From the cell containing the given text, extract its center point as (x, y) coordinate. 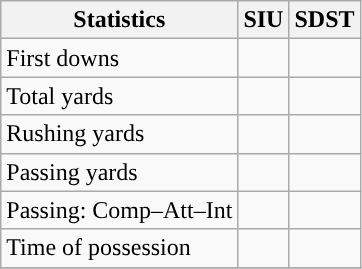
Statistics (120, 20)
SDST (324, 20)
Rushing yards (120, 134)
Passing: Comp–Att–Int (120, 210)
SIU (264, 20)
Passing yards (120, 172)
Total yards (120, 96)
First downs (120, 58)
Time of possession (120, 248)
